Pinpoint the cell where the given text exists, returning its (X, Y) midpoint coordinate. 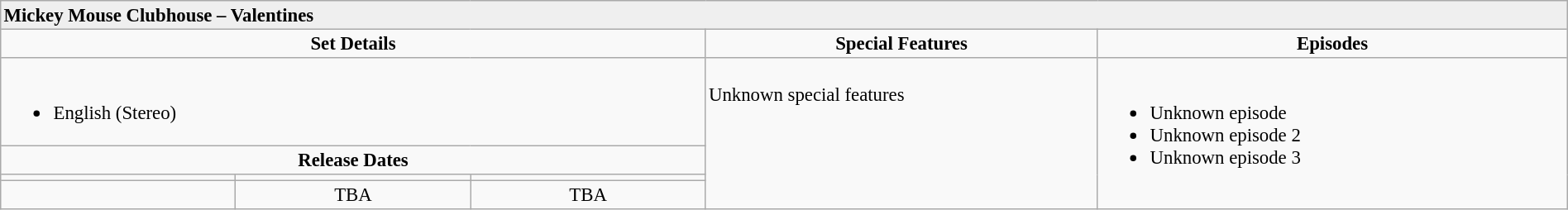
English (Stereo) (353, 103)
Episodes (1332, 43)
Set Details (353, 43)
Mickey Mouse Clubhouse – Valentines (784, 15)
Special Features (901, 43)
Release Dates (353, 160)
Unknown episodeUnknown episode 2Unknown episode 3 (1332, 134)
Unknown special features (901, 134)
